For the text-containing cell, return its midpoint in (X, Y) coordinate format. 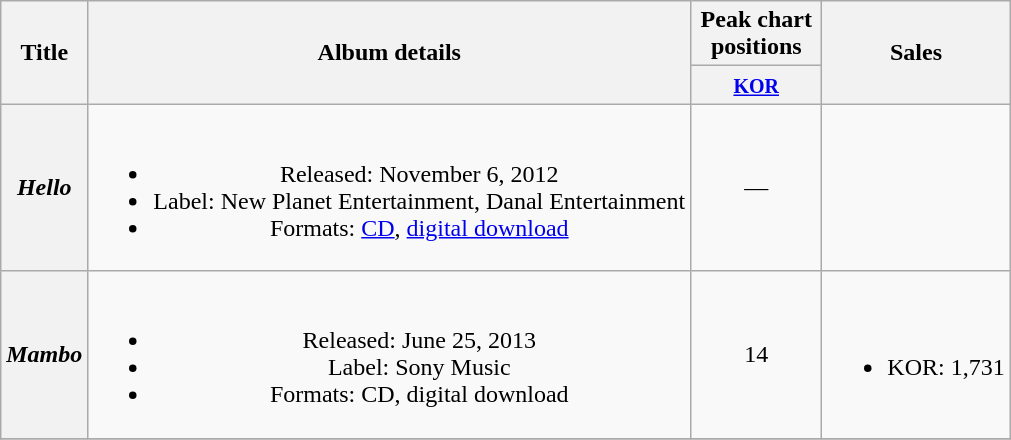
Album details (390, 52)
Title (44, 52)
— (756, 188)
KOR: 1,731 (916, 354)
Mambo (44, 354)
14 (756, 354)
Released: November 6, 2012Label: New Planet Entertainment, Danal EntertainmentFormats: CD, digital download (390, 188)
Released: June 25, 2013Label: Sony MusicFormats: CD, digital download (390, 354)
Peak chart positions (756, 34)
Hello (44, 188)
KOR (756, 85)
Sales (916, 52)
